Provide the (x, y) coordinate of the cell's center where the given text is located.  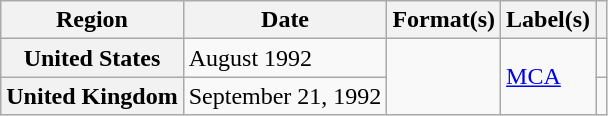
Label(s) (548, 20)
United Kingdom (92, 96)
August 1992 (285, 58)
MCA (548, 77)
Region (92, 20)
Date (285, 20)
United States (92, 58)
Format(s) (444, 20)
September 21, 1992 (285, 96)
